Provide the [x, y] coordinate of the cell's center where the given text is located.  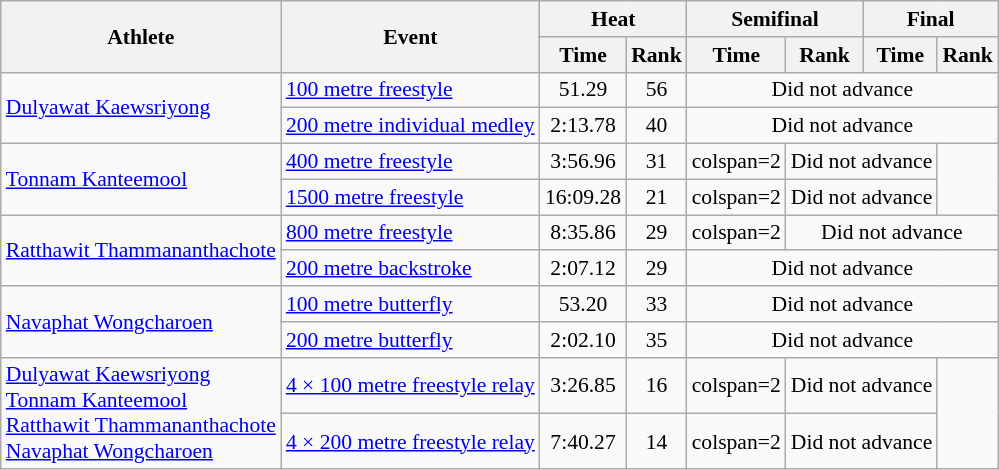
Dulyawat Kaewsriyong [141, 108]
51.29 [583, 90]
14 [656, 441]
100 metre butterfly [410, 304]
56 [656, 90]
1500 metre freestyle [410, 197]
31 [656, 162]
33 [656, 304]
Navaphat Wongcharoen [141, 322]
3:56.96 [583, 162]
35 [656, 340]
Event [410, 36]
100 metre freestyle [410, 90]
16 [656, 385]
40 [656, 126]
Semifinal [776, 19]
Athlete [141, 36]
3:26.85 [583, 385]
400 metre freestyle [410, 162]
Tonnam Kanteemool [141, 180]
4 × 100 metre freestyle relay [410, 385]
200 metre butterfly [410, 340]
2:13.78 [583, 126]
Ratthawit Thammananthachote [141, 250]
7:40.27 [583, 441]
Dulyawat KaewsriyongTonnam KanteemoolRatthawit ThammananthachoteNavaphat Wongcharoen [141, 413]
16:09.28 [583, 197]
Final [930, 19]
8:35.86 [583, 233]
53.20 [583, 304]
800 metre freestyle [410, 233]
200 metre individual medley [410, 126]
4 × 200 metre freestyle relay [410, 441]
21 [656, 197]
Heat [614, 19]
2:07.12 [583, 269]
200 metre backstroke [410, 269]
2:02.10 [583, 340]
